From the cell containing the given text, extract its center point as (X, Y) coordinate. 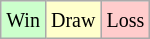
Win (24, 20)
Draw (72, 20)
Loss (126, 20)
